Pinpoint the cell where the given text exists, returning its [X, Y] midpoint coordinate. 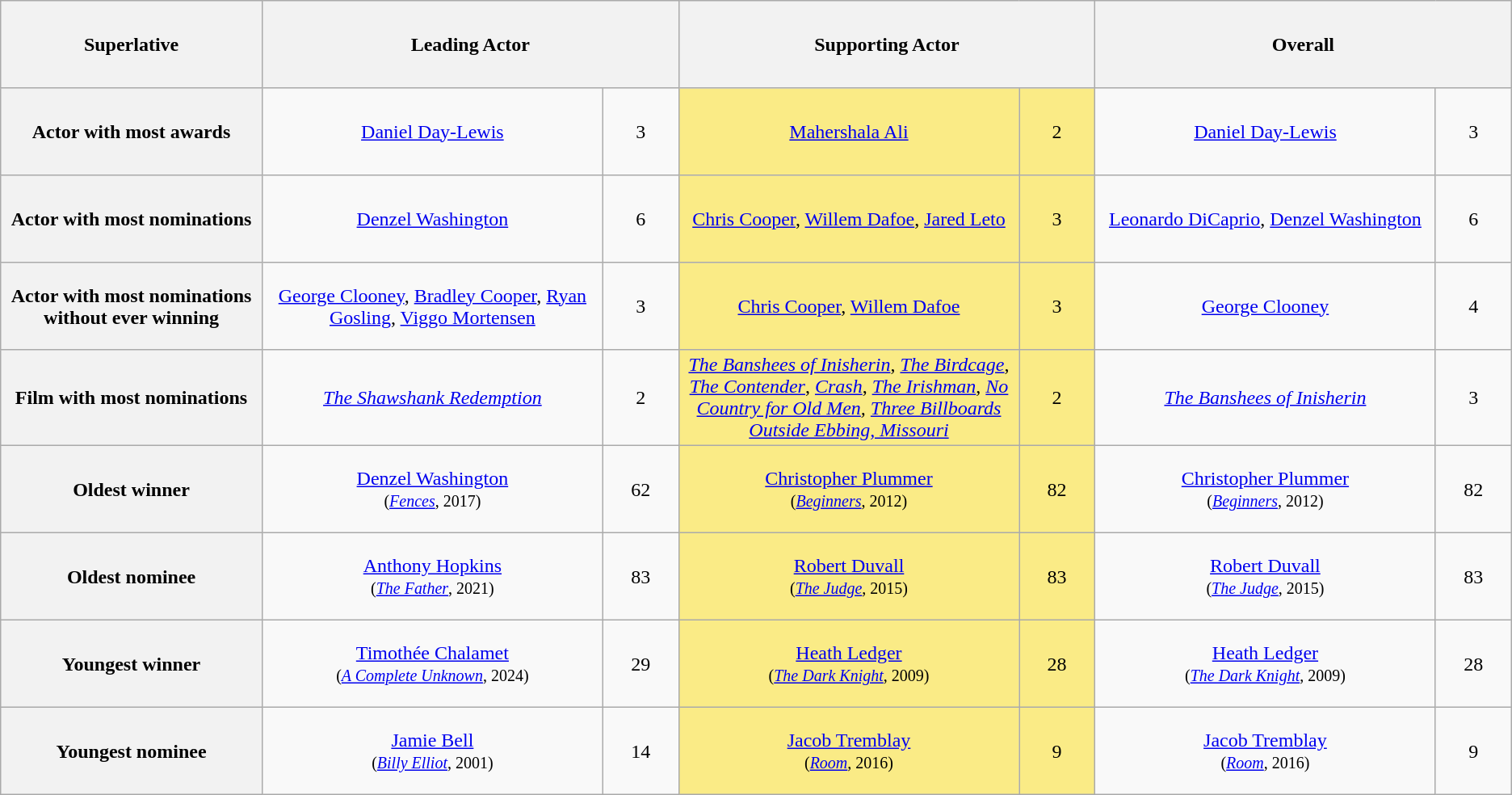
Mahershala Ali [848, 132]
Leonardo DiCaprio, Denzel Washington [1266, 219]
Film with most nominations [132, 397]
Youngest nominee [132, 751]
George Clooney, Bradley Cooper, Ryan Gosling, Viggo Mortensen [432, 306]
62 [640, 490]
Overall [1304, 44]
Actor with most nominations without ever winning [132, 306]
George Clooney [1266, 306]
Supporting Actor [887, 44]
Denzel Washington [432, 219]
Oldest nominee [132, 577]
4 [1473, 306]
Leading Actor [470, 44]
Denzel Washington (Fences, 2017) [432, 490]
Actor with most nominations [132, 219]
The Banshees of Inisherin [1266, 397]
Jamie Bell (Billy Elliot, 2001) [432, 751]
The Banshees of Inisherin, The Birdcage, The Contender, Crash, The Irishman, No Country for Old Men, Three Billboards Outside Ebbing, Missouri [848, 397]
Anthony Hopkins (The Father, 2021) [432, 577]
Superlative [132, 44]
Youngest winner [132, 664]
14 [640, 751]
Timothée Chalamet (A Complete Unknown, 2024) [432, 664]
Actor with most awards [132, 132]
Oldest winner [132, 490]
29 [640, 664]
The Shawshank Redemption [432, 397]
Chris Cooper, Willem Dafoe, Jared Leto [848, 219]
Chris Cooper, Willem Dafoe [848, 306]
